Extract the (x, y) coordinate from the center of the cell holding the provided text.  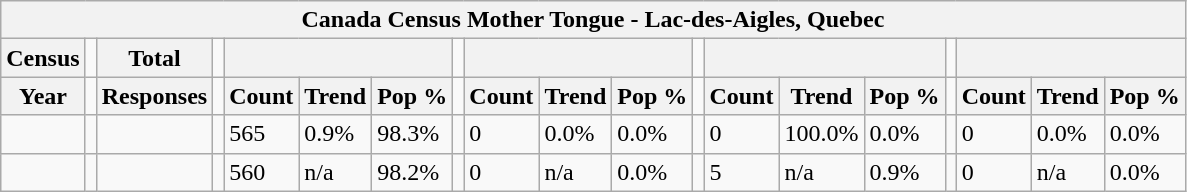
565 (262, 134)
5 (742, 172)
Canada Census Mother Tongue - Lac-des-Aigles, Quebec (593, 20)
98.3% (412, 134)
Census (43, 58)
Responses (154, 96)
98.2% (412, 172)
Total (154, 58)
560 (262, 172)
Year (43, 96)
100.0% (822, 134)
